From the cell containing the given text, extract its center point as (X, Y) coordinate. 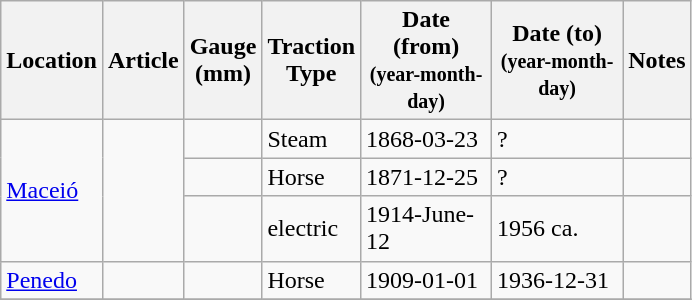
TractionType (312, 60)
1956 ca. (558, 228)
Date (from)(year-month-day) (426, 60)
Gauge (mm) (223, 60)
1914-June-12 (426, 228)
electric (312, 228)
Date (to)(year-month-day) (558, 60)
1909-01-01 (426, 280)
Penedo (52, 280)
Maceió (52, 190)
1868-03-23 (426, 139)
Steam (312, 139)
1871-12-25 (426, 177)
Location (52, 60)
Article (143, 60)
Notes (657, 60)
1936-12-31 (558, 280)
